Search for the cell housing the specified text and yield its (x, y) center coordinate. 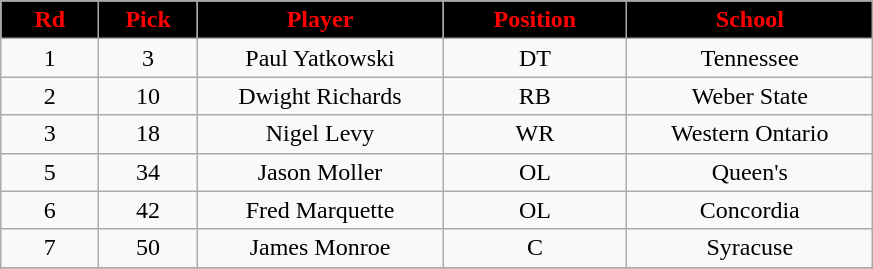
Rd (50, 20)
6 (50, 210)
42 (148, 210)
50 (148, 248)
Position (535, 20)
Dwight Richards (320, 96)
Pick (148, 20)
James Monroe (320, 248)
7 (50, 248)
5 (50, 172)
WR (535, 134)
Concordia (750, 210)
DT (535, 58)
Queen's (750, 172)
Jason Moller (320, 172)
18 (148, 134)
School (750, 20)
Western Ontario (750, 134)
10 (148, 96)
2 (50, 96)
1 (50, 58)
Fred Marquette (320, 210)
Player (320, 20)
Weber State (750, 96)
RB (535, 96)
C (535, 248)
Tennessee (750, 58)
Paul Yatkowski (320, 58)
Syracuse (750, 248)
34 (148, 172)
Nigel Levy (320, 134)
